Detect which cell encompasses the target text, then output its [X, Y] center coordinate. 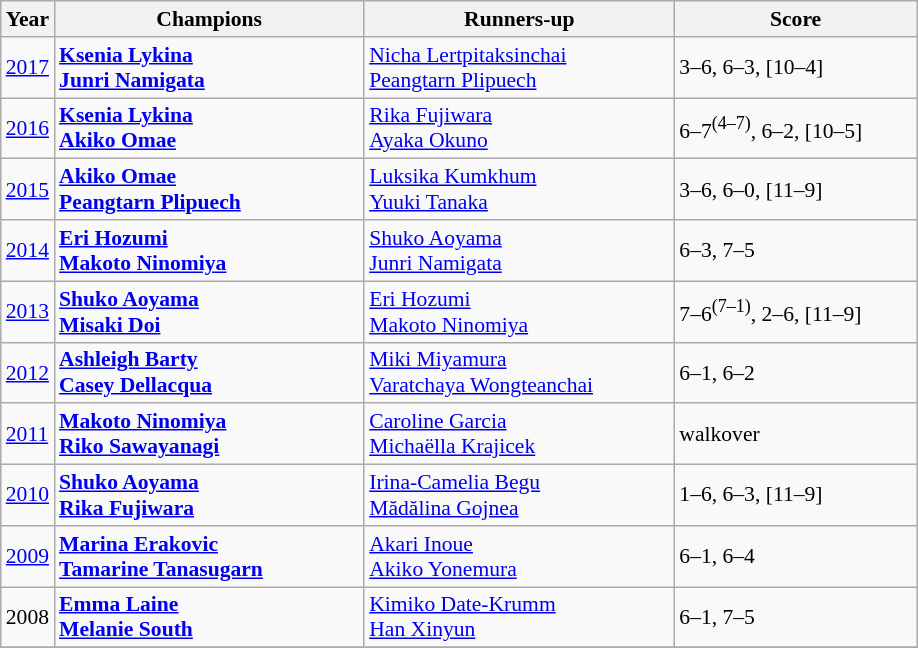
Rika Fujiwara Ayaka Okuno [519, 128]
Akiko Omae Peangtarn Plipuech [209, 190]
Makoto Ninomiya Riko Sawayanagi [209, 434]
Caroline Garcia Michaëlla Krajicek [519, 434]
Kimiko Date-Krumm Han Xinyun [519, 618]
2017 [28, 68]
1–6, 6–3, [11–9] [796, 496]
walkover [796, 434]
2011 [28, 434]
Shuko Aoyama Rika Fujiwara [209, 496]
6–3, 7–5 [796, 250]
Marina Erakovic Tamarine Tanasugarn [209, 556]
7–6(7–1), 2–6, [11–9] [796, 312]
3–6, 6–0, [11–9] [796, 190]
6–7(4–7), 6–2, [10–5] [796, 128]
2016 [28, 128]
2013 [28, 312]
2010 [28, 496]
Miki Miyamura Varatchaya Wongteanchai [519, 372]
6–1, 6–4 [796, 556]
Luksika Kumkhum Yuuki Tanaka [519, 190]
Ksenia Lykina Junri Namigata [209, 68]
Shuko Aoyama Misaki Doi [209, 312]
2009 [28, 556]
Champions [209, 19]
Shuko Aoyama Junri Namigata [519, 250]
Year [28, 19]
Ksenia Lykina Akiko Omae [209, 128]
2014 [28, 250]
Ashleigh Barty Casey Dellacqua [209, 372]
Akari Inoue Akiko Yonemura [519, 556]
2015 [28, 190]
Emma Laine Melanie South [209, 618]
6–1, 6–2 [796, 372]
2008 [28, 618]
Score [796, 19]
6–1, 7–5 [796, 618]
Irina-Camelia Begu Mădălina Gojnea [519, 496]
Runners-up [519, 19]
3–6, 6–3, [10–4] [796, 68]
Nicha Lertpitaksinchai Peangtarn Plipuech [519, 68]
2012 [28, 372]
